Return the [x, y] coordinate for the center point of the cell that contains the specified text.  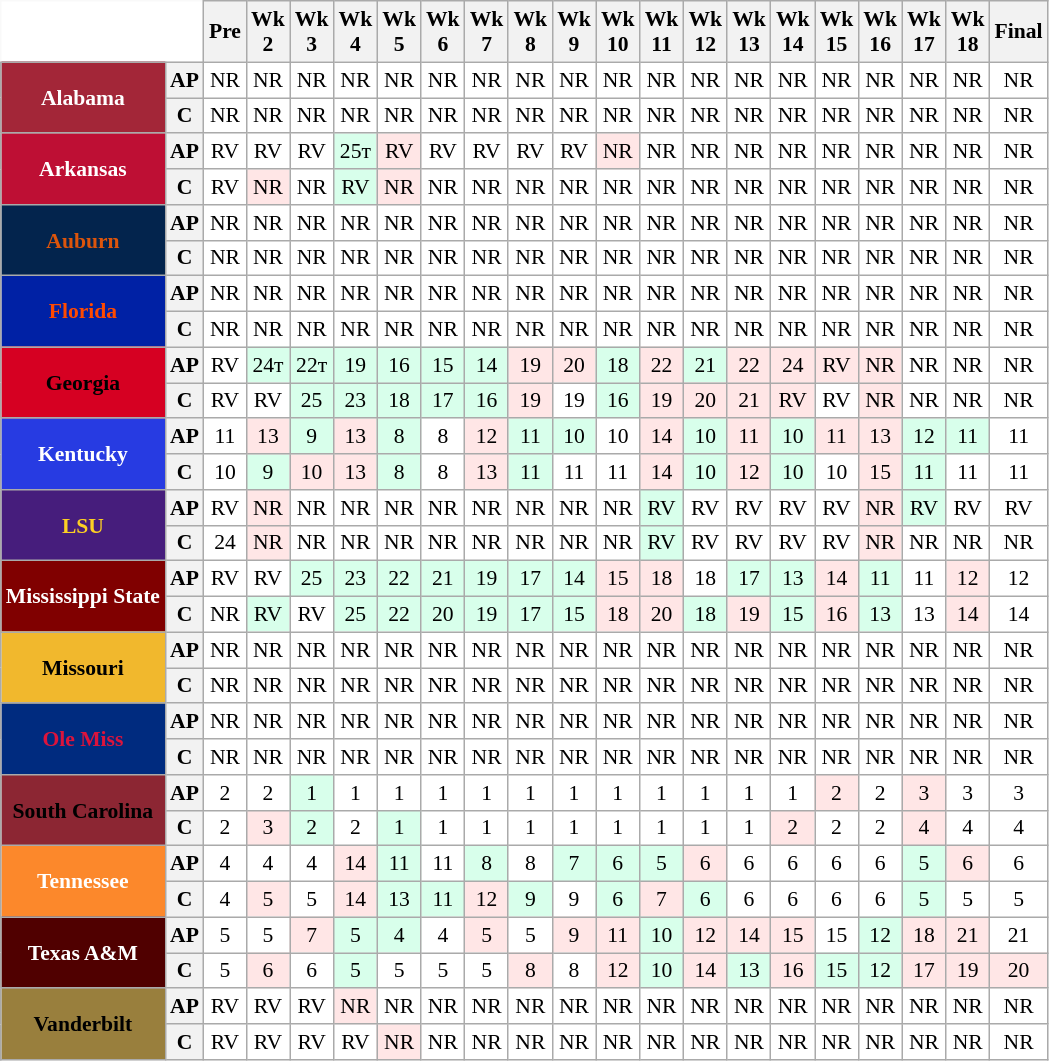
Georgia [83, 382]
Wk18 [968, 32]
South Carolina [83, 810]
Wk5 [399, 32]
Wk8 [530, 32]
Vanderbilt [83, 1024]
Wk16 [880, 32]
Wk6 [443, 32]
Tennessee [83, 882]
Wk10 [618, 32]
Alabama [83, 98]
Auburn [83, 240]
Mississippi State [83, 596]
Wk15 [837, 32]
Wk7 [487, 32]
25т [355, 152]
LSU [83, 526]
Wk9 [574, 32]
Wk4 [355, 32]
24т [268, 365]
Missouri [83, 668]
Final [1019, 32]
Wk11 [662, 32]
22т [312, 365]
Wk2 [268, 32]
Texas A&M [83, 952]
Arkansas [83, 170]
Wk13 [749, 32]
Wk3 [312, 32]
Ole Miss [83, 740]
Wk17 [924, 32]
Wk12 [705, 32]
Florida [83, 312]
Kentucky [83, 454]
Pre [225, 32]
Wk14 [793, 32]
